Scan for the cell matching the given text and deliver its [X, Y] coordinate at center. 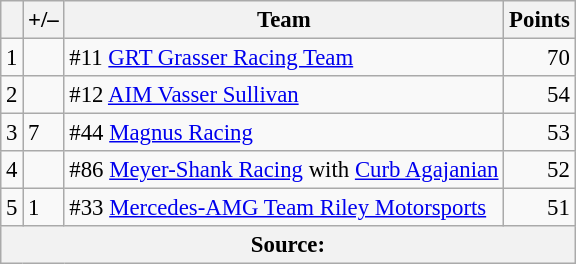
5 [12, 208]
#86 Meyer-Shank Racing with Curb Agajanian [284, 170]
4 [12, 170]
#33 Mercedes-AMG Team Riley Motorsports [284, 208]
54 [540, 95]
2 [12, 95]
#12 AIM Vasser Sullivan [284, 95]
51 [540, 208]
Team [284, 20]
70 [540, 58]
7 [44, 133]
52 [540, 170]
+/– [44, 20]
53 [540, 133]
#11 GRT Grasser Racing Team [284, 58]
3 [12, 133]
#44 Magnus Racing [284, 133]
Points [540, 20]
Source: [288, 245]
